Locate the cell with the specified text and output its [X, Y] center coordinate. 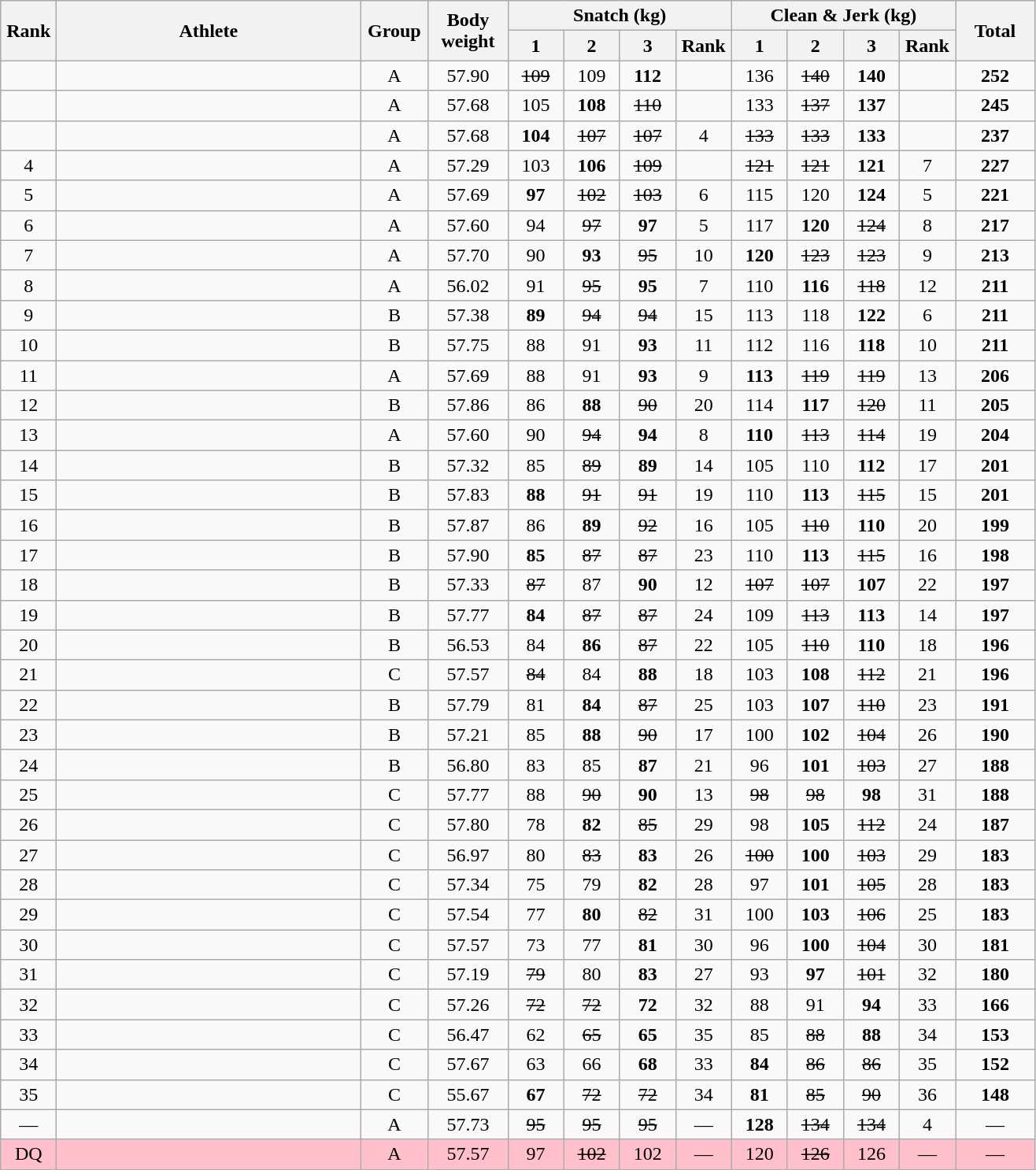
73 [535, 945]
57.86 [468, 405]
68 [647, 1064]
56.53 [468, 645]
57.79 [468, 705]
128 [759, 1124]
57.19 [468, 975]
Total [995, 31]
DQ [28, 1154]
187 [995, 824]
190 [995, 735]
57.54 [468, 915]
Body weight [468, 31]
180 [995, 975]
199 [995, 525]
221 [995, 195]
237 [995, 135]
122 [871, 315]
57.38 [468, 315]
181 [995, 945]
57.32 [468, 465]
57.83 [468, 495]
198 [995, 555]
57.26 [468, 1005]
57.73 [468, 1124]
148 [995, 1094]
92 [647, 525]
227 [995, 165]
245 [995, 106]
Athlete [209, 31]
62 [535, 1035]
56.97 [468, 854]
67 [535, 1094]
56.80 [468, 765]
57.33 [468, 585]
213 [995, 255]
57.67 [468, 1064]
166 [995, 1005]
136 [759, 76]
152 [995, 1064]
153 [995, 1035]
206 [995, 376]
57.34 [468, 885]
57.21 [468, 735]
66 [592, 1064]
57.70 [468, 255]
191 [995, 705]
252 [995, 76]
Group [394, 31]
Snatch (kg) [620, 16]
75 [535, 885]
56.02 [468, 285]
205 [995, 405]
217 [995, 225]
57.80 [468, 824]
Clean & Jerk (kg) [843, 16]
57.29 [468, 165]
63 [535, 1064]
204 [995, 435]
78 [535, 824]
57.87 [468, 525]
55.67 [468, 1094]
56.47 [468, 1035]
57.75 [468, 345]
36 [927, 1094]
